Capture the cell that displays the provided text and extract its (X, Y) central coordinate. 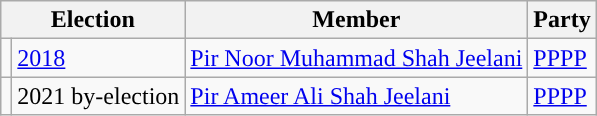
Pir Ameer Ali Shah Jeelani (356, 96)
Party (562, 20)
2021 by-election (98, 96)
Election (93, 20)
Pir Noor Muhammad Shah Jeelani (356, 58)
Member (356, 20)
2018 (98, 58)
